Extract the (X, Y) coordinate from the center of the cell holding the provided text.  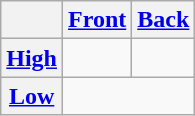
Back (164, 20)
Front (98, 20)
High (32, 58)
Low (32, 96)
